For the text-containing cell, return its midpoint in [x, y] coordinate format. 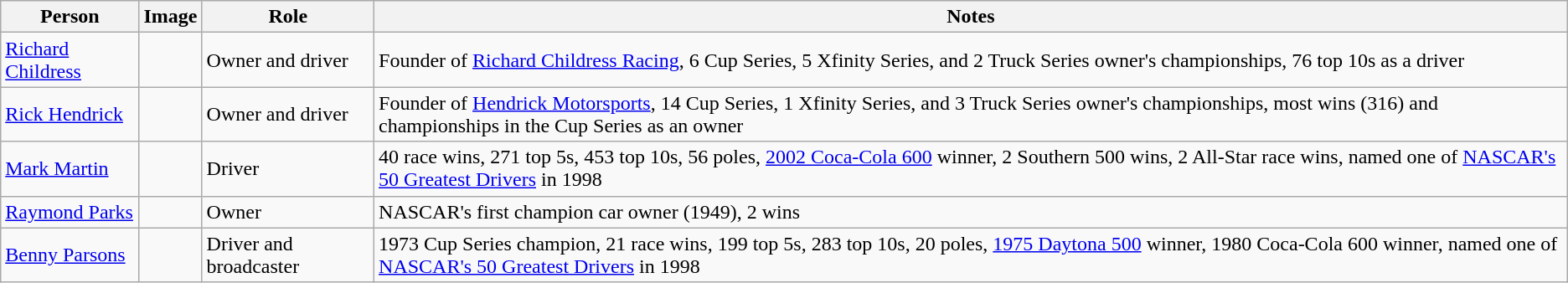
Person [70, 17]
Benny Parsons [70, 255]
Raymond Parks [70, 212]
Role [288, 17]
Driver [288, 169]
Richard Childress [70, 60]
Founder of Richard Childress Racing, 6 Cup Series, 5 Xfinity Series, and 2 Truck Series owner's championships, 76 top 10s as a driver [972, 60]
NASCAR's first champion car owner (1949), 2 wins [972, 212]
Image [171, 17]
Notes [972, 17]
Owner [288, 212]
Driver and broadcaster [288, 255]
Rick Hendrick [70, 114]
Mark Martin [70, 169]
